Extract the [X, Y] coordinate from the center of the cell holding the provided text.  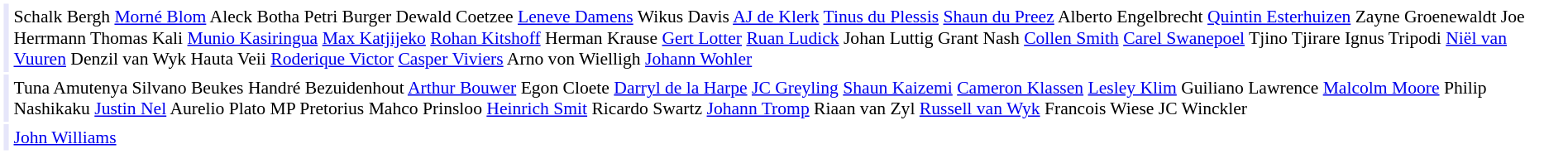
John Williams [788, 137]
